Determine the (x, y) coordinate at the center of the cell enclosing the given text.  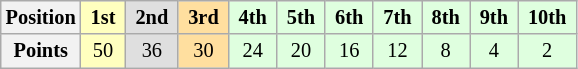
3rd (203, 17)
1st (104, 17)
50 (104, 51)
12 (397, 51)
Points (41, 51)
20 (301, 51)
2 (547, 51)
4 (494, 51)
10th (547, 17)
24 (253, 51)
9th (494, 17)
8th (446, 17)
Position (41, 17)
5th (301, 17)
6th (349, 17)
4th (253, 17)
30 (203, 51)
36 (152, 51)
2nd (152, 17)
7th (397, 17)
8 (446, 51)
16 (349, 51)
